Determine the [x, y] coordinate at the center of the cell enclosing the given text.  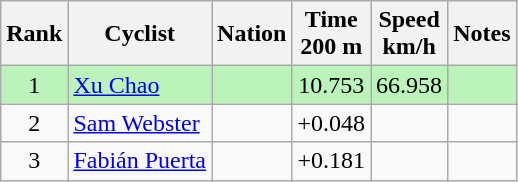
Nation [252, 34]
Notes [482, 34]
Speedkm/h [410, 34]
3 [34, 161]
Sam Webster [140, 123]
Rank [34, 34]
+0.181 [332, 161]
+0.048 [332, 123]
10.753 [332, 85]
Cyclist [140, 34]
Xu Chao [140, 85]
2 [34, 123]
Time200 m [332, 34]
Fabián Puerta [140, 161]
66.958 [410, 85]
1 [34, 85]
